Return the (X, Y) coordinate for the center point of the cell that contains the specified text.  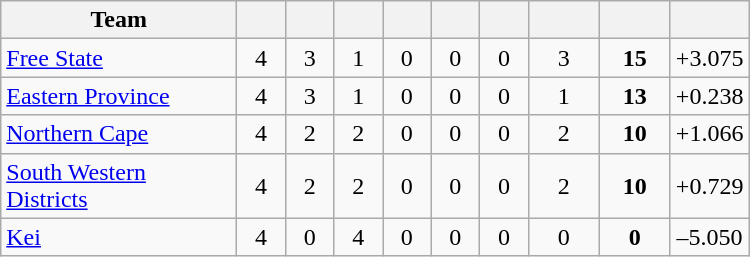
Northern Cape (119, 134)
–5.050 (710, 237)
+0.729 (710, 186)
+0.238 (710, 96)
Team (119, 20)
15 (634, 58)
Free State (119, 58)
+1.066 (710, 134)
Kei (119, 237)
+3.075 (710, 58)
South Western Districts (119, 186)
Eastern Province (119, 96)
13 (634, 96)
